Detect which cell encompasses the target text, then output its [x, y] center coordinate. 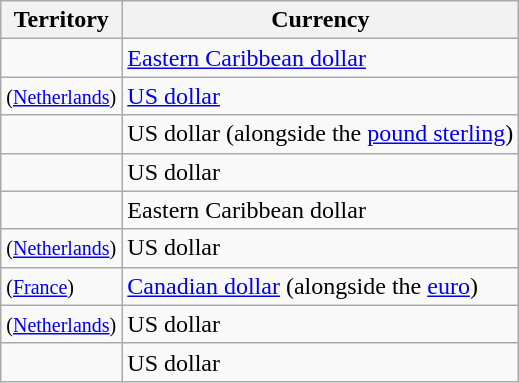
US dollar (alongside the pound sterling) [320, 134]
Territory [62, 20]
(France) [62, 286]
Canadian dollar (alongside the euro) [320, 286]
Currency [320, 20]
